Detect which cell encompasses the target text, then output its (X, Y) center coordinate. 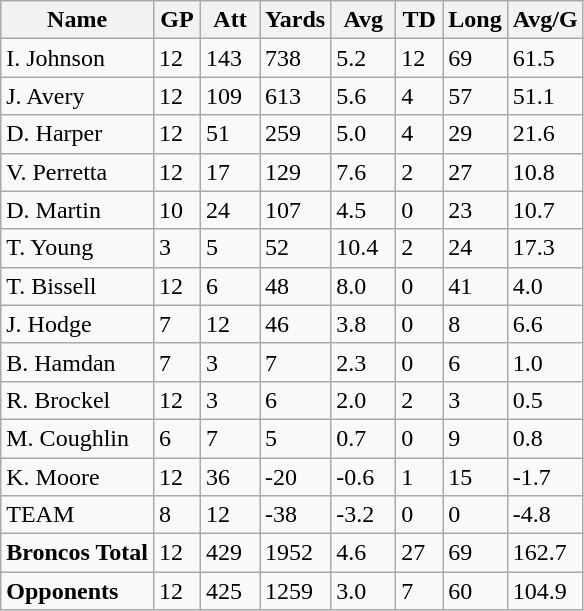
-4.8 (545, 515)
Long (475, 20)
51 (230, 134)
Broncos Total (78, 553)
1259 (296, 591)
259 (296, 134)
5.2 (364, 58)
TD (420, 20)
10.4 (364, 248)
5.0 (364, 134)
52 (296, 248)
-3.2 (364, 515)
TEAM (78, 515)
Avg (364, 20)
0.7 (364, 438)
429 (230, 553)
J. Avery (78, 96)
Yards (296, 20)
1.0 (545, 362)
9 (475, 438)
21.6 (545, 134)
46 (296, 324)
T. Young (78, 248)
17 (230, 172)
61.5 (545, 58)
143 (230, 58)
5.6 (364, 96)
48 (296, 286)
8.0 (364, 286)
0.5 (545, 400)
15 (475, 477)
10.8 (545, 172)
4.5 (364, 210)
613 (296, 96)
I. Johnson (78, 58)
29 (475, 134)
4.6 (364, 553)
60 (475, 591)
57 (475, 96)
738 (296, 58)
6.6 (545, 324)
D. Martin (78, 210)
104.9 (545, 591)
109 (230, 96)
107 (296, 210)
D. Harper (78, 134)
10.7 (545, 210)
10 (176, 210)
162.7 (545, 553)
4.0 (545, 286)
-1.7 (545, 477)
J. Hodge (78, 324)
2.3 (364, 362)
7.6 (364, 172)
1 (420, 477)
51.1 (545, 96)
-38 (296, 515)
2.0 (364, 400)
Att (230, 20)
V. Perretta (78, 172)
0.8 (545, 438)
K. Moore (78, 477)
1952 (296, 553)
-20 (296, 477)
425 (230, 591)
36 (230, 477)
T. Bissell (78, 286)
M. Coughlin (78, 438)
Avg/G (545, 20)
17.3 (545, 248)
R. Brockel (78, 400)
129 (296, 172)
3.0 (364, 591)
3.8 (364, 324)
Opponents (78, 591)
23 (475, 210)
-0.6 (364, 477)
B. Hamdan (78, 362)
41 (475, 286)
GP (176, 20)
Name (78, 20)
